Locate the cell with the specified text and output its [X, Y] center coordinate. 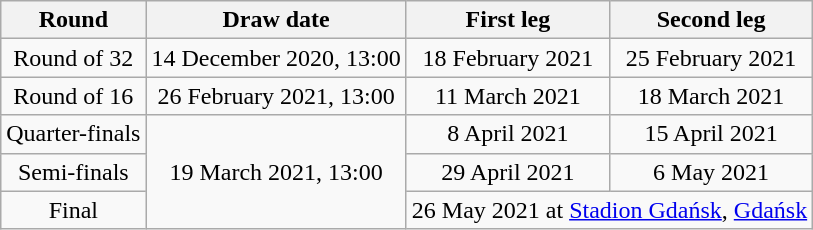
8 April 2021 [508, 134]
Round of 32 [74, 58]
26 May 2021 at Stadion Gdańsk, Gdańsk [609, 210]
6 May 2021 [710, 172]
Draw date [276, 20]
29 April 2021 [508, 172]
15 April 2021 [710, 134]
First leg [508, 20]
18 March 2021 [710, 96]
26 February 2021, 13:00 [276, 96]
Quarter-finals [74, 134]
Round of 16 [74, 96]
Round [74, 20]
Second leg [710, 20]
Semi-finals [74, 172]
11 March 2021 [508, 96]
18 February 2021 [508, 58]
19 March 2021, 13:00 [276, 172]
25 February 2021 [710, 58]
14 December 2020, 13:00 [276, 58]
Final [74, 210]
